From the cell containing the given text, extract its center point as (X, Y) coordinate. 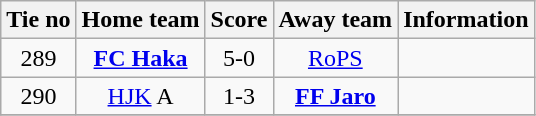
RoPS (336, 58)
289 (38, 58)
Score (239, 20)
FF Jaro (336, 96)
290 (38, 96)
1-3 (239, 96)
5-0 (239, 58)
Tie no (38, 20)
FC Haka (140, 58)
Away team (336, 20)
Information (466, 20)
Home team (140, 20)
HJK A (140, 96)
